Scan for the cell matching the given text and deliver its (x, y) coordinate at center. 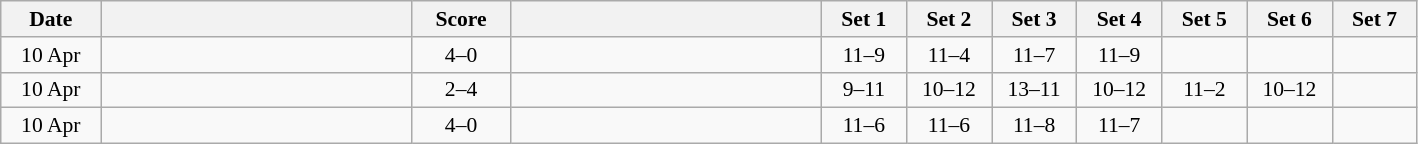
11–4 (948, 55)
11–2 (1204, 90)
Score (461, 19)
13–11 (1034, 90)
Date (51, 19)
Set 1 (864, 19)
9–11 (864, 90)
Set 6 (1290, 19)
2–4 (461, 90)
Set 2 (948, 19)
Set 4 (1120, 19)
Set 5 (1204, 19)
11–8 (1034, 126)
Set 3 (1034, 19)
Set 7 (1374, 19)
